Capture the cell that displays the provided text and extract its [x, y] central coordinate. 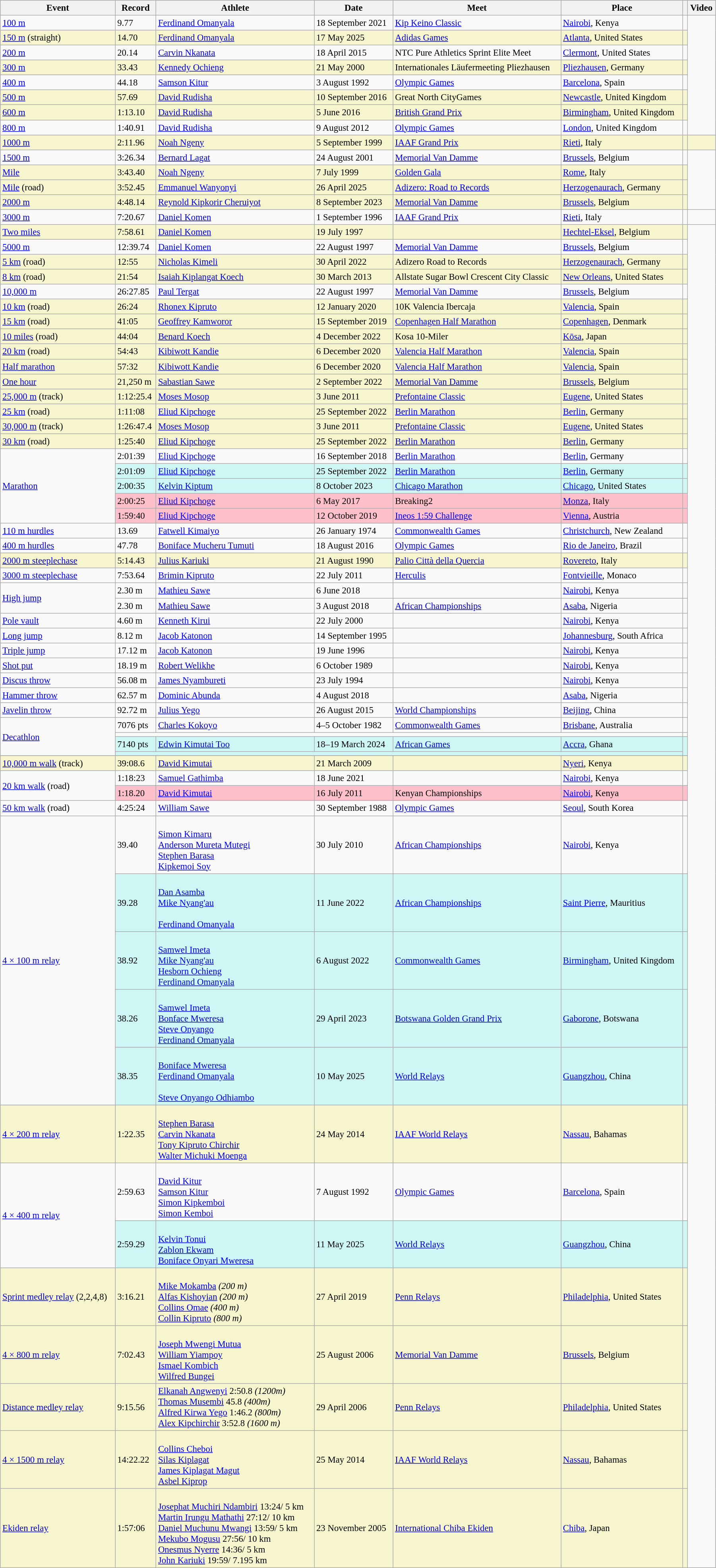
Athlete [235, 8]
1000 m [58, 142]
William Sawe [235, 808]
7:53.64 [136, 576]
Atlanta, United States [622, 38]
14.70 [136, 38]
Fontvieille, Monaco [622, 576]
12:39.74 [136, 247]
Beijing, China [622, 710]
30 March 2013 [354, 277]
Chicago, United States [622, 486]
Kenneth Kirui [235, 620]
1:40.91 [136, 128]
Botswana Golden Grand Prix [477, 1018]
Rhonex Kipruto [235, 307]
600 m [58, 112]
29 April 2006 [354, 1407]
Collins CheboiSilas KiplagatJames Kiplagat MagutAsbel Kiprop [235, 1460]
1:18:23 [136, 778]
23 July 1994 [354, 680]
18 September 2021 [354, 23]
Hammer throw [58, 695]
James Nyambureti [235, 680]
8 km (road) [58, 277]
Samuel Gathimba [235, 778]
Brisbane, Australia [622, 725]
Accra, Ghana [622, 744]
12 January 2020 [354, 307]
Robert Welikhe [235, 665]
10,000 m [58, 292]
16 July 2011 [354, 793]
4–5 October 1982 [354, 725]
Chiba, Japan [622, 1528]
Stephen BarasaCarvin NkanataTony Kipruto ChirchirWalter Michuki Moenga [235, 1134]
Charles Kokoyo [235, 725]
Date [354, 8]
8 October 2023 [354, 486]
7 August 1992 [354, 1192]
Copenhagen Half Marathon [477, 322]
13.69 [136, 531]
2:01:09 [136, 471]
25 May 2014 [354, 1460]
Kōsa, Japan [622, 337]
1500 m [58, 157]
22 July 2011 [354, 576]
15 September 2019 [354, 322]
Joseph Mwengi MutuaWilliam YiampoyIsmael KombichWilfred Bungei [235, 1355]
Shot put [58, 665]
1:18.20 [136, 793]
Nyeri, Kenya [622, 764]
1:25:40 [136, 441]
39:08.6 [136, 764]
150 m (straight) [58, 38]
39.28 [136, 903]
2:59.29 [136, 1244]
18–19 March 2024 [354, 744]
Place [622, 8]
62.57 m [136, 695]
30 April 2022 [354, 262]
British Grand Prix [477, 112]
World Championships [477, 710]
200 m [58, 53]
5 June 2016 [354, 112]
110 m hurdles [58, 531]
18 April 2015 [354, 53]
26 January 1974 [354, 531]
54:43 [136, 352]
6 June 2018 [354, 591]
25 August 2006 [354, 1355]
1:11:08 [136, 411]
6 August 2022 [354, 960]
Clermont, United States [622, 53]
15 km (road) [58, 322]
9.77 [136, 23]
Javelin throw [58, 710]
Seoul, South Korea [622, 808]
Pole vault [58, 620]
21:54 [136, 277]
57:32 [136, 366]
Decathlon [58, 737]
20 km (road) [58, 352]
41:05 [136, 322]
21,250 m [136, 382]
Mile (road) [58, 187]
Palio Città della Quercia [477, 561]
Distance medley relay [58, 1407]
New Orleans, United States [622, 277]
29 April 2023 [354, 1018]
24 August 2001 [354, 157]
5 km (road) [58, 262]
Rome, Italy [622, 172]
International Chiba Ekiden [477, 1528]
3:26.34 [136, 157]
22 July 2000 [354, 620]
Video [701, 8]
5:14.43 [136, 561]
8 September 2023 [354, 202]
Nicholas Kimeli [235, 262]
16 September 2018 [354, 456]
Chicago Marathon [477, 486]
6 May 2017 [354, 501]
8.12 m [136, 636]
14 September 1995 [354, 636]
11 June 2022 [354, 903]
Kosa 10-Miler [477, 337]
Vienna, Austria [622, 516]
12:55 [136, 262]
Event [58, 8]
3000 m steeplechase [58, 576]
Elkanah Angwenyi 2:50.8 (1200m)Thomas Musembi 45.8 (400m)Alfred Kirwa Yego 1:46.2 (800m)Alex Kipchirchir 3:52.8 (1600 m) [235, 1407]
19 July 1997 [354, 232]
21 August 1990 [354, 561]
Hechtel-Eksel, Belgium [622, 232]
Samwel ImetaMike Nyang'auHesborn OchiengFerdinand Omanyala [235, 960]
Julius Kariuki [235, 561]
Bernard Lagat [235, 157]
2:01:39 [136, 456]
4 × 400 m relay [58, 1215]
4.60 m [136, 620]
One hour [58, 382]
Brimin Kipruto [235, 576]
David KiturSamson KiturSimon KipkemboiSimon Kemboi [235, 1192]
44:04 [136, 337]
Dominic Abunda [235, 695]
300 m [58, 68]
4:48.14 [136, 202]
Copenhagen, Denmark [622, 322]
Internationales Läufermeeting Pliezhausen [477, 68]
44.18 [136, 83]
3 August 2018 [354, 606]
1:12:25.4 [136, 396]
18 June 2021 [354, 778]
Geoffrey Kamworor [235, 322]
4 August 2018 [354, 695]
4:25:24 [136, 808]
23 November 2005 [354, 1528]
Samson Kitur [235, 83]
100 m [58, 23]
Benard Koech [235, 337]
Long jump [58, 636]
38.92 [136, 960]
Fatwell Kimaiyo [235, 531]
11 May 2025 [354, 1244]
Great North CityGames [477, 97]
Boniface Mucheru Tumuti [235, 546]
2000 m [58, 202]
10 miles (road) [58, 337]
6 October 1989 [354, 665]
Emmanuel Wanyonyi [235, 187]
7:02.43 [136, 1355]
7140 pts [136, 744]
Mike Mokamba (200 m)Alfas Kishoyian (200 m)Collins Omae (400 m)Collin Kipruto (800 m) [235, 1297]
9:15.56 [136, 1407]
Saint Pierre, Mauritius [622, 903]
39.40 [136, 845]
7 July 1999 [354, 172]
Kelvin TonuiZablon EkwamBoniface Onyari Mweresa [235, 1244]
Newcastle, United Kingdom [622, 97]
High jump [58, 598]
5 September 1999 [354, 142]
Pliezhausen, Germany [622, 68]
2:00:35 [136, 486]
Rovereto, Italy [622, 561]
57.69 [136, 97]
Golden Gala [477, 172]
92.72 m [136, 710]
50 km walk (road) [58, 808]
9 August 2012 [354, 128]
38.26 [136, 1018]
3:43.40 [136, 172]
Dan AsambaMike Nyang'auFerdinand Omanyala [235, 903]
Paul Tergat [235, 292]
Two miles [58, 232]
Simon KimaruAnderson Mureta MutegiStephen BarasaKipkemoi Soy [235, 845]
London, United Kingdom [622, 128]
1:22.35 [136, 1134]
3:16.21 [136, 1297]
25,000 m (track) [58, 396]
Triple jump [58, 650]
Johannesburg, South Africa [622, 636]
17.12 m [136, 650]
20.14 [136, 53]
21 May 2000 [354, 68]
4 × 800 m relay [58, 1355]
800 m [58, 128]
10,000 m walk (track) [58, 764]
24 May 2014 [354, 1134]
Kelvin Kiptum [235, 486]
Allstate Sugar Bowl Crescent City Classic [477, 277]
10 km (road) [58, 307]
Boniface MweresaFerdinand OmanyalaSteve Onyango Odhiambo [235, 1076]
7:20.67 [136, 217]
7:58.61 [136, 232]
25 km (road) [58, 411]
Sprint medley relay (2,2,4,8) [58, 1297]
Kip Keino Classic [477, 23]
14:22.22 [136, 1460]
Mile [58, 172]
Half marathon [58, 366]
1:59:40 [136, 516]
Marathon [58, 486]
Isaiah Kiplangat Koech [235, 277]
Ineos 1:59 Challenge [477, 516]
26:24 [136, 307]
400 m [58, 83]
38.35 [136, 1076]
30 July 2010 [354, 845]
Adizero: Road to Records [477, 187]
26 April 2025 [354, 187]
26 August 2015 [354, 710]
Julius Yego [235, 710]
4 × 1500 m relay [58, 1460]
2:59.63 [136, 1192]
19 June 1996 [354, 650]
Monza, Italy [622, 501]
2000 m steeplechase [58, 561]
1 September 1996 [354, 217]
2 September 2022 [354, 382]
3000 m [58, 217]
1:13.10 [136, 112]
Reynold Kipkorir Cheruiyot [235, 202]
Edwin Kimutai Too [235, 744]
Rio de Janeiro, Brazil [622, 546]
Kenyan Championships [477, 793]
Adidas Games [477, 38]
1:57:06 [136, 1528]
30 September 1988 [354, 808]
Christchurch, New Zealand [622, 531]
18 August 2016 [354, 546]
Gaborone, Botswana [622, 1018]
Breaking2 [477, 501]
500 m [58, 97]
Sabastian Sawe [235, 382]
Meet [477, 8]
20 km walk (road) [58, 785]
4 × 200 m relay [58, 1134]
Samwel ImetaBonface MweresaSteve OnyangoFerdinand Omanyala [235, 1018]
56.08 m [136, 680]
4 December 2022 [354, 337]
21 March 2009 [354, 764]
47.78 [136, 546]
Adizero Road to Records [477, 262]
Ekiden relay [58, 1528]
Herculis [477, 576]
NTC Pure Athletics Sprint Elite Meet [477, 53]
5000 m [58, 247]
3:52.45 [136, 187]
27 April 2019 [354, 1297]
Carvin Nkanata [235, 53]
Discus throw [58, 680]
26:27.85 [136, 292]
30,000 m (track) [58, 426]
Kennedy Ochieng [235, 68]
33.43 [136, 68]
2:11.96 [136, 142]
400 m hurdles [58, 546]
3 August 1992 [354, 83]
African Games [477, 744]
4 × 100 m relay [58, 960]
10 May 2025 [354, 1076]
12 October 2019 [354, 516]
17 May 2025 [354, 38]
1:26:47.4 [136, 426]
10 September 2016 [354, 97]
30 km (road) [58, 441]
18.19 m [136, 665]
2:00:25 [136, 501]
Record [136, 8]
10K Valencia Ibercaja [477, 307]
7076 pts [136, 725]
